Extract the [x, y] coordinate from the center of the cell holding the provided text.  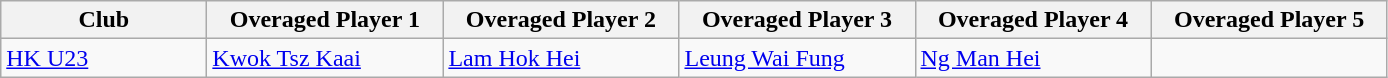
Overaged Player 4 [1033, 20]
Overaged Player 1 [325, 20]
HK U23 [104, 58]
Overaged Player 2 [561, 20]
Club [104, 20]
Lam Hok Hei [561, 58]
Overaged Player 3 [797, 20]
Ng Man Hei [1033, 58]
Kwok Tsz Kaai [325, 58]
Leung Wai Fung [797, 58]
Overaged Player 5 [1269, 20]
